Search for the cell housing the specified text and yield its (X, Y) center coordinate. 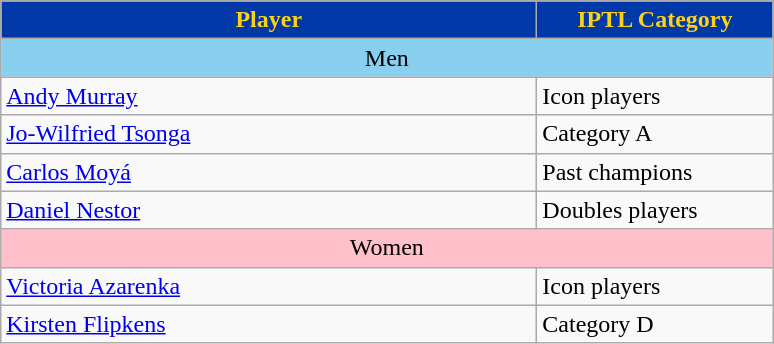
Men (387, 58)
Carlos Moyá (269, 172)
IPTL Category (655, 20)
Jo-Wilfried Tsonga (269, 134)
Doubles players (655, 210)
Player (269, 20)
Women (387, 248)
Kirsten Flipkens (269, 324)
Category A (655, 134)
Past champions (655, 172)
Andy Murray (269, 96)
Category D (655, 324)
Daniel Nestor (269, 210)
Victoria Azarenka (269, 286)
